Pinpoint the cell where the given text exists, returning its (x, y) midpoint coordinate. 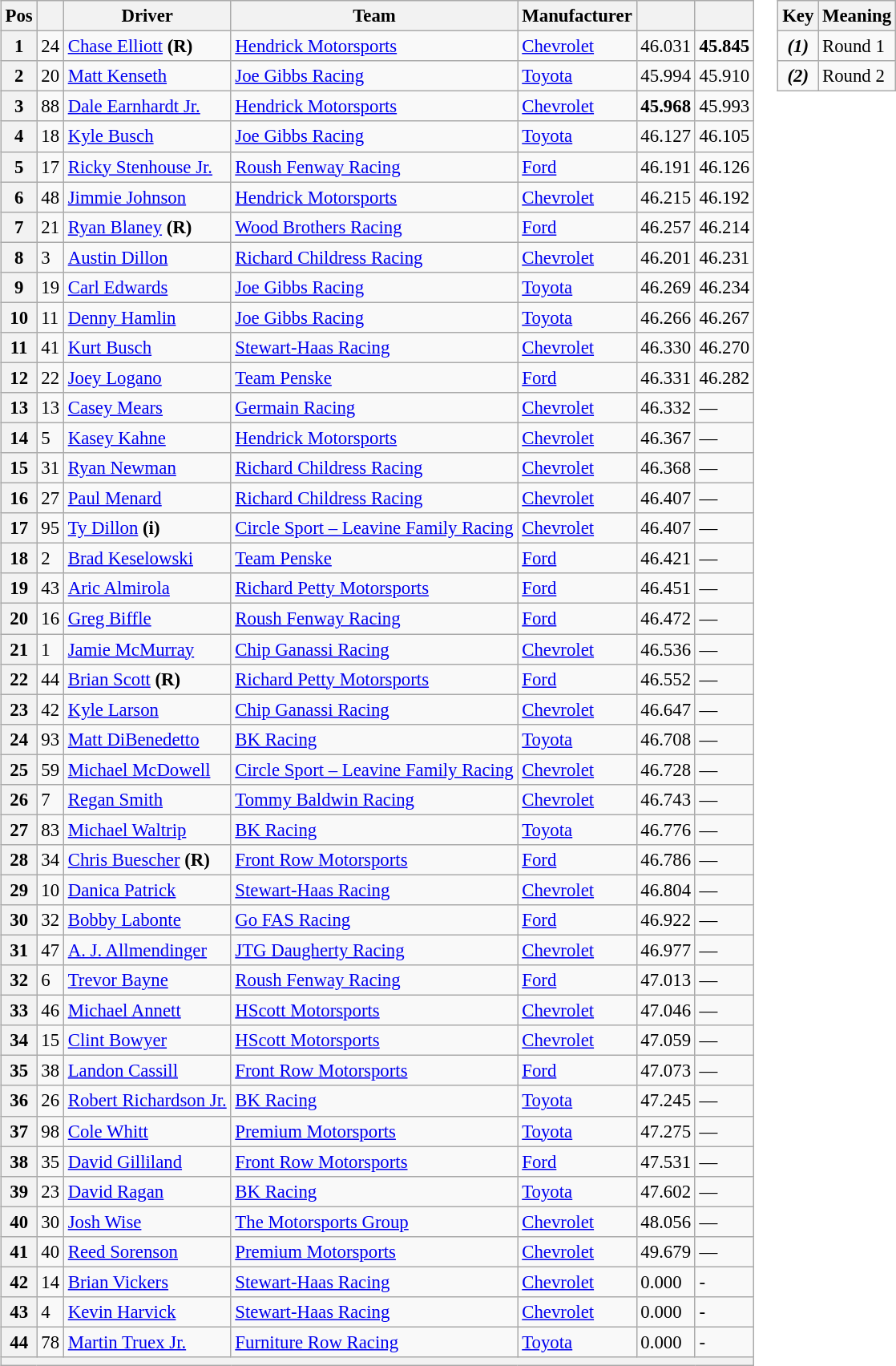
46.421 (665, 559)
8 (19, 257)
46.215 (665, 197)
33 (19, 1011)
Michael Waltrip (147, 830)
Brad Keselowski (147, 559)
Wood Brothers Racing (374, 227)
46.231 (724, 257)
Jamie McMurray (147, 649)
(1) (798, 46)
88 (50, 107)
46.536 (665, 649)
46.127 (665, 136)
46 (50, 1011)
Michael Annett (147, 1011)
Round 2 (858, 76)
95 (50, 528)
46.234 (724, 287)
Casey Mears (147, 408)
Meaning (858, 16)
46.332 (665, 408)
46.472 (665, 619)
46.201 (665, 257)
28 (19, 860)
37 (19, 1131)
Greg Biffle (147, 619)
46.451 (665, 588)
Team (374, 16)
Bobby Labonte (147, 920)
12 (19, 378)
Trevor Bayne (147, 980)
46.257 (665, 227)
Matt Kenseth (147, 76)
Round 1 (858, 46)
Josh Wise (147, 1222)
46.191 (665, 167)
46.977 (665, 950)
46.786 (665, 860)
Reed Sorenson (147, 1251)
JTG Daugherty Racing (374, 950)
83 (50, 830)
47 (50, 950)
78 (50, 1342)
Tommy Baldwin Racing (374, 799)
Kyle Larson (147, 709)
Key (798, 16)
Dale Earnhardt Jr. (147, 107)
59 (50, 770)
Cole Whitt (147, 1131)
46.105 (724, 136)
47.531 (665, 1162)
Brian Scott (R) (147, 679)
A. J. Allmendinger (147, 950)
Driver (147, 16)
Joey Logano (147, 378)
Germain Racing (374, 408)
47.275 (665, 1131)
46.367 (665, 438)
45.910 (724, 76)
46.708 (665, 739)
29 (19, 890)
46.269 (665, 287)
45.993 (724, 107)
Regan Smith (147, 799)
46.267 (724, 317)
David Gilliland (147, 1162)
46.647 (665, 709)
47.013 (665, 980)
Jimmie Johnson (147, 197)
Landon Cassill (147, 1071)
Paul Menard (147, 499)
Chris Buescher (R) (147, 860)
47.602 (665, 1191)
45.994 (665, 76)
Carl Edwards (147, 287)
9 (19, 287)
46.743 (665, 799)
David Ragan (147, 1191)
46.922 (665, 920)
Aric Almirola (147, 588)
47.073 (665, 1071)
98 (50, 1131)
Austin Dillon (147, 257)
46.552 (665, 679)
Clint Bowyer (147, 1041)
46.804 (665, 890)
Kyle Busch (147, 136)
Robert Richardson Jr. (147, 1101)
47.245 (665, 1101)
45.845 (724, 46)
Chase Elliott (R) (147, 46)
Kevin Harvick (147, 1312)
Brian Vickers (147, 1282)
Matt DiBenedetto (147, 739)
46.214 (724, 227)
46.282 (724, 378)
39 (19, 1191)
49.679 (665, 1251)
Danica Patrick (147, 890)
47.046 (665, 1011)
Ryan Newman (147, 468)
(2) (798, 76)
Martin Truex Jr. (147, 1342)
46.270 (724, 348)
46.192 (724, 197)
46.126 (724, 167)
Denny Hamlin (147, 317)
Manufacturer (577, 16)
93 (50, 739)
The Motorsports Group (374, 1222)
Ryan Blaney (R) (147, 227)
45.968 (665, 107)
46.331 (665, 378)
Kurt Busch (147, 348)
Ty Dillon (i) (147, 528)
46.728 (665, 770)
46.776 (665, 830)
46.266 (665, 317)
48 (50, 197)
47.059 (665, 1041)
Kasey Kahne (147, 438)
46.368 (665, 468)
36 (19, 1101)
48.056 (665, 1222)
Ricky Stenhouse Jr. (147, 167)
Michael McDowell (147, 770)
Go FAS Racing (374, 920)
46.330 (665, 348)
Furniture Row Racing (374, 1342)
25 (19, 770)
46.031 (665, 46)
Pos (19, 16)
